For the text-containing cell, return its midpoint in [X, Y] coordinate format. 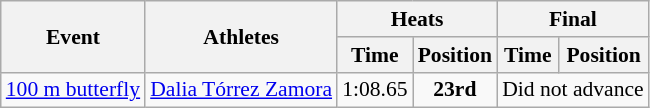
1:08.65 [374, 90]
Event [73, 36]
23rd [455, 90]
100 m butterfly [73, 90]
Athletes [241, 36]
Did not advance [573, 90]
Heats [417, 19]
Dalia Tórrez Zamora [241, 90]
Final [573, 19]
